Identify which cell holds the provided text, then report its [x, y] central coordinate. 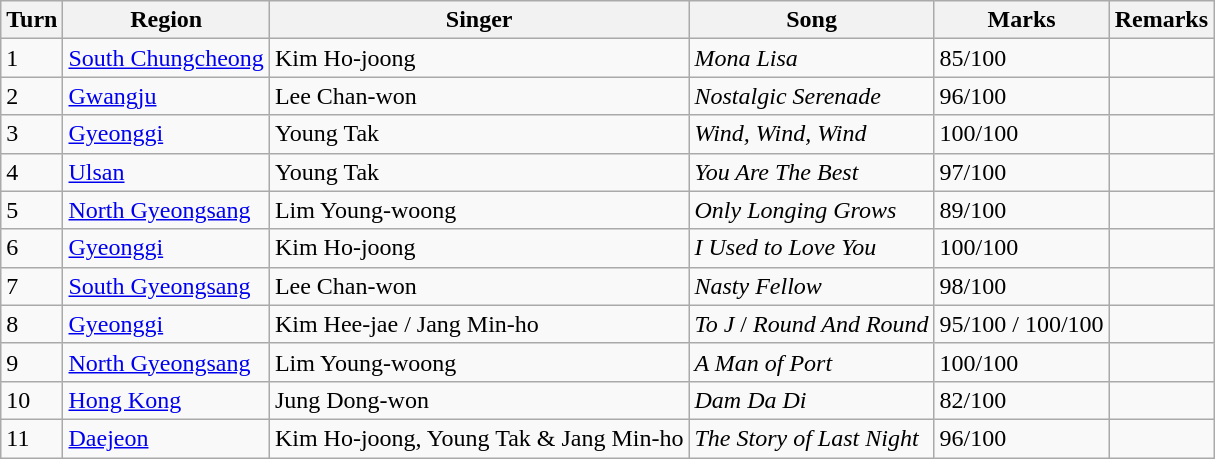
Kim Ho-joong, Young Tak & Jang Min-ho [479, 438]
1 [32, 58]
South Chungcheong [166, 58]
Jung Dong-won [479, 400]
Daejeon [166, 438]
3 [32, 134]
A Man of Port [812, 362]
8 [32, 324]
6 [32, 248]
85/100 [1022, 58]
5 [32, 210]
Marks [1022, 20]
Only Longing Grows [812, 210]
4 [32, 172]
Nostalgic Serenade [812, 96]
South Gyeongsang [166, 286]
I Used to Love You [812, 248]
7 [32, 286]
Region [166, 20]
Hong Kong [166, 400]
You Are The Best [812, 172]
10 [32, 400]
Singer [479, 20]
Gwangju [166, 96]
9 [32, 362]
Song [812, 20]
97/100 [1022, 172]
Kim Hee-jae / Jang Min-ho [479, 324]
98/100 [1022, 286]
Nasty Fellow [812, 286]
Wind, Wind, Wind [812, 134]
Dam Da Di [812, 400]
Remarks [1161, 20]
82/100 [1022, 400]
89/100 [1022, 210]
The Story of Last Night [812, 438]
95/100 / 100/100 [1022, 324]
Ulsan [166, 172]
Mona Lisa [812, 58]
To J / Round And Round [812, 324]
2 [32, 96]
Turn [32, 20]
11 [32, 438]
